For the text-containing cell, return its midpoint in (x, y) coordinate format. 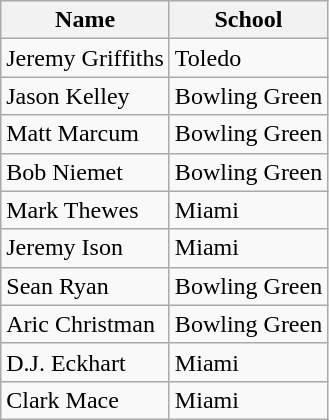
Jeremy Ison (86, 248)
Mark Thewes (86, 210)
Toledo (248, 58)
Sean Ryan (86, 286)
Aric Christman (86, 324)
School (248, 20)
Name (86, 20)
Bob Niemet (86, 172)
Jason Kelley (86, 96)
Jeremy Griffiths (86, 58)
Matt Marcum (86, 134)
D.J. Eckhart (86, 362)
Clark Mace (86, 400)
